Locate the cell with the specified text and output its (x, y) center coordinate. 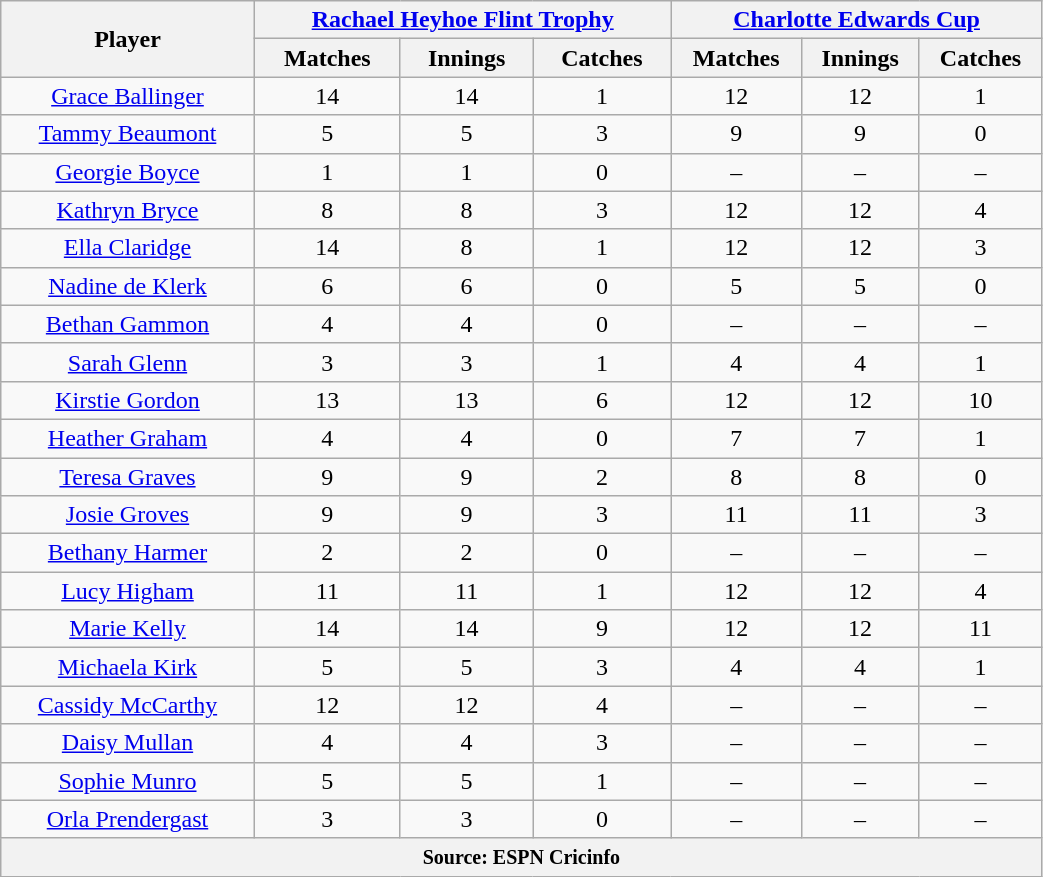
Grace Ballinger (128, 96)
Michaela Kirk (128, 667)
Tammy Beaumont (128, 134)
Sophie Munro (128, 781)
Player (128, 39)
Kathryn Bryce (128, 210)
Ella Claridge (128, 248)
Sarah Glenn (128, 362)
Heather Graham (128, 438)
Kirstie Gordon (128, 400)
Teresa Graves (128, 477)
Bethany Harmer (128, 553)
Charlotte Edwards Cup (856, 20)
Cassidy McCarthy (128, 705)
Daisy Mullan (128, 743)
10 (980, 400)
Orla Prendergast (128, 819)
Bethan Gammon (128, 324)
Nadine de Klerk (128, 286)
Source: ESPN Cricinfo (522, 857)
Georgie Boyce (128, 172)
Josie Groves (128, 515)
Rachael Heyhoe Flint Trophy (462, 20)
Marie Kelly (128, 629)
Lucy Higham (128, 591)
